Locate the cell with the specified text and output its (X, Y) center coordinate. 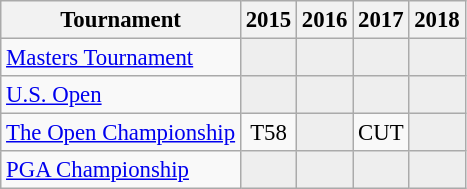
Tournament (121, 20)
CUT (381, 133)
PGA Championship (121, 170)
Masters Tournament (121, 58)
T58 (268, 133)
The Open Championship (121, 133)
U.S. Open (121, 95)
2018 (437, 20)
2016 (325, 20)
2015 (268, 20)
2017 (381, 20)
